From the cell containing the given text, extract its center point as [X, Y] coordinate. 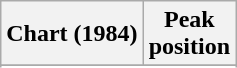
Chart (1984) [72, 34]
Peakposition [189, 34]
